Determine the [X, Y] coordinate at the center of the cell enclosing the given text.  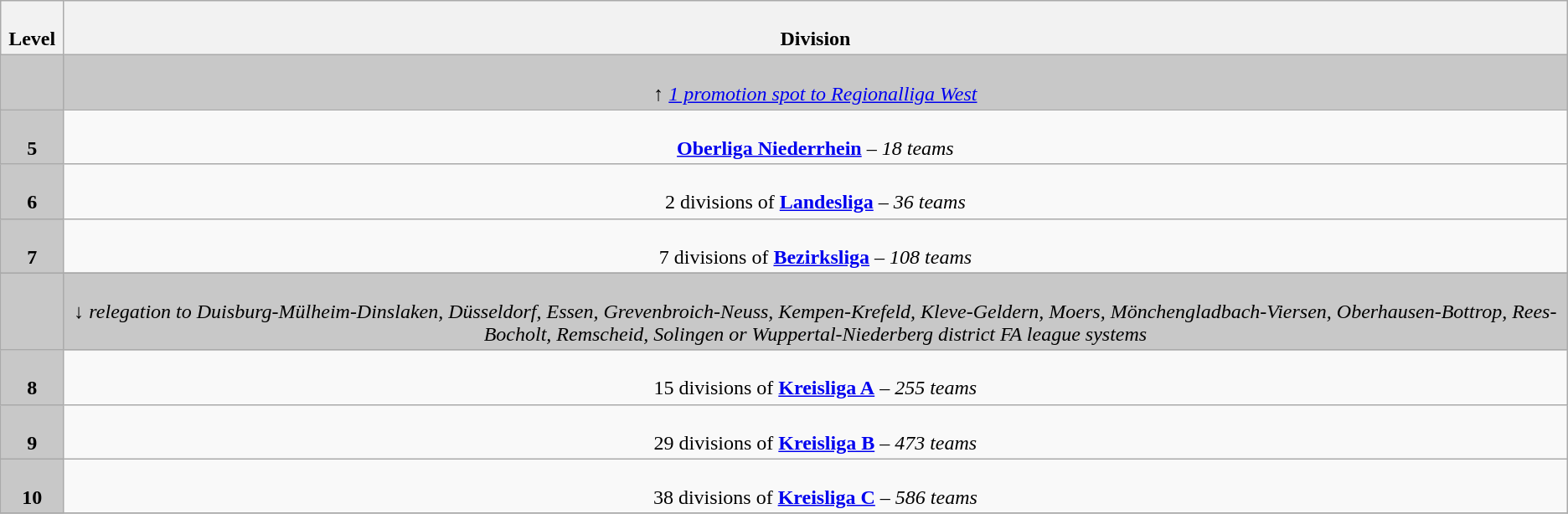
7 divisions of Bezirksliga – 108 teams [816, 246]
Oberliga Niederrhein – 18 teams [816, 137]
↑ 1 promotion spot to Regionalliga West [816, 82]
Level [32, 28]
6 [32, 191]
8 [32, 377]
7 [32, 246]
38 divisions of Kreisliga C – 586 teams [816, 486]
15 divisions of Kreisliga A – 255 teams [816, 377]
10 [32, 486]
29 divisions of Kreisliga B – 473 teams [816, 432]
Division [816, 28]
5 [32, 137]
2 divisions of Landesliga – 36 teams [816, 191]
9 [32, 432]
